Search for the cell housing the specified text and yield its [x, y] center coordinate. 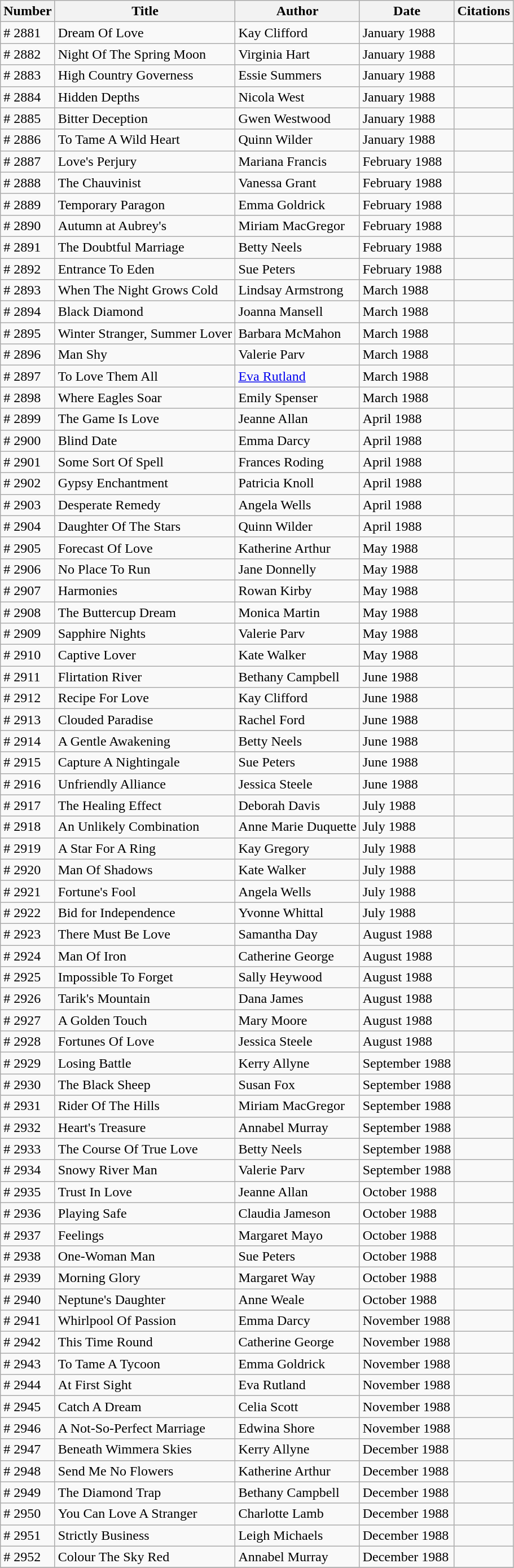
When The Night Grows Cold [145, 290]
Yvonne Whittal [297, 913]
Dream Of Love [145, 33]
# 2948 [28, 1471]
One-Woman Man [145, 1256]
# 2943 [28, 1364]
# 2882 [28, 54]
Desperate Remedy [145, 505]
# 2916 [28, 784]
Anne Weale [297, 1299]
Joanna Mansell [297, 312]
Tarik's Mountain [145, 999]
Gwen Westwood [297, 118]
This Time Round [145, 1342]
Number [28, 11]
Recipe For Love [145, 698]
# 2906 [28, 569]
Winter Stranger, Summer Lover [145, 333]
Strictly Business [145, 1535]
Some Sort Of Spell [145, 462]
Where Eagles Soar [145, 398]
# 2952 [28, 1557]
Captive Lover [145, 655]
Virginia Hart [297, 54]
Love's Perjury [145, 161]
# 2928 [28, 1042]
Catch A Dream [145, 1407]
Bid for Independence [145, 913]
# 2894 [28, 312]
# 2881 [28, 33]
Author [297, 11]
Whirlpool Of Passion [145, 1321]
# 2891 [28, 247]
Citations [484, 11]
Fortunes Of Love [145, 1042]
# 2942 [28, 1342]
A Gentle Awakening [145, 741]
Mariana Francis [297, 161]
# 2933 [28, 1149]
Leigh Michaels [297, 1535]
# 2931 [28, 1106]
# 2903 [28, 505]
Emily Spenser [297, 398]
# 2901 [28, 462]
# 2936 [28, 1213]
Rowan Kirby [297, 591]
Daughter Of The Stars [145, 526]
# 2902 [28, 483]
# 2917 [28, 805]
# 2892 [28, 269]
Susan Fox [297, 1085]
# 2887 [28, 161]
Flirtation River [145, 677]
Margaret Mayo [297, 1235]
Jane Donnelly [297, 569]
Claudia Jameson [297, 1213]
Sally Heywood [297, 977]
High Country Governess [145, 76]
# 2919 [28, 848]
# 2945 [28, 1407]
# 2923 [28, 934]
# 2896 [28, 355]
# 2883 [28, 76]
# 2895 [28, 333]
Night Of The Spring Moon [145, 54]
# 2920 [28, 870]
Fortune's Fool [145, 891]
Lindsay Armstrong [297, 290]
# 2900 [28, 441]
Rachel Ford [297, 720]
The Doubtful Marriage [145, 247]
A Not-So-Perfect Marriage [145, 1428]
Samantha Day [297, 934]
No Place To Run [145, 569]
Title [145, 11]
Feelings [145, 1235]
# 2918 [28, 827]
A Star For A Ring [145, 848]
Losing Battle [145, 1063]
# 2944 [28, 1385]
# 2930 [28, 1085]
Man Of Iron [145, 956]
Entrance To Eden [145, 269]
# 2926 [28, 999]
# 2888 [28, 183]
At First Sight [145, 1385]
# 2904 [28, 526]
To Love Them All [145, 376]
# 2925 [28, 977]
Snowy River Man [145, 1170]
Frances Roding [297, 462]
Neptune's Daughter [145, 1299]
A Golden Touch [145, 1020]
Patricia Knoll [297, 483]
# 2897 [28, 376]
# 2913 [28, 720]
Heart's Treasure [145, 1127]
The Black Sheep [145, 1085]
Essie Summers [297, 76]
Mary Moore [297, 1020]
Celia Scott [297, 1407]
# 2890 [28, 226]
# 2951 [28, 1535]
# 2885 [28, 118]
# 2910 [28, 655]
There Must Be Love [145, 934]
Dana James [297, 999]
Vanessa Grant [297, 183]
# 2935 [28, 1192]
Monica Martin [297, 612]
# 2908 [28, 612]
To Tame A Tycoon [145, 1364]
# 2893 [28, 290]
Man Of Shadows [145, 870]
# 2899 [28, 419]
Barbara McMahon [297, 333]
# 2905 [28, 548]
# 2937 [28, 1235]
The Course Of True Love [145, 1149]
# 2938 [28, 1256]
Kay Gregory [297, 848]
# 2941 [28, 1321]
# 2907 [28, 591]
Charlotte Lamb [297, 1514]
Sapphire Nights [145, 634]
Morning Glory [145, 1278]
Margaret Way [297, 1278]
The Diamond Trap [145, 1492]
Playing Safe [145, 1213]
# 2886 [28, 140]
# 2909 [28, 634]
The Game Is Love [145, 419]
The Chauvinist [145, 183]
# 2898 [28, 398]
Rider Of The Hills [145, 1106]
The Healing Effect [145, 805]
Hidden Depths [145, 97]
# 2932 [28, 1127]
# 2939 [28, 1278]
# 2940 [28, 1299]
Nicola West [297, 97]
An Unlikely Combination [145, 827]
# 2921 [28, 891]
# 2929 [28, 1063]
Beneath Wimmera Skies [145, 1450]
# 2911 [28, 677]
Date [407, 11]
Man Shy [145, 355]
Impossible To Forget [145, 977]
# 2934 [28, 1170]
To Tame A Wild Heart [145, 140]
# 2949 [28, 1492]
Autumn at Aubrey's [145, 226]
Deborah Davis [297, 805]
Forecast Of Love [145, 548]
# 2924 [28, 956]
# 2950 [28, 1514]
The Buttercup Dream [145, 612]
# 2884 [28, 97]
Unfriendly Alliance [145, 784]
# 2889 [28, 204]
Blind Date [145, 441]
Capture A Nightingale [145, 763]
Colour The Sky Red [145, 1557]
You Can Love A Stranger [145, 1514]
Bitter Deception [145, 118]
# 2947 [28, 1450]
# 2915 [28, 763]
Temporary Paragon [145, 204]
# 2927 [28, 1020]
# 2946 [28, 1428]
Edwina Shore [297, 1428]
# 2914 [28, 741]
Gypsy Enchantment [145, 483]
Black Diamond [145, 312]
# 2922 [28, 913]
# 2912 [28, 698]
Harmonies [145, 591]
Clouded Paradise [145, 720]
Anne Marie Duquette [297, 827]
Send Me No Flowers [145, 1471]
Trust In Love [145, 1192]
